Output the (x, y) coordinate of the center of the cell containing the given text.  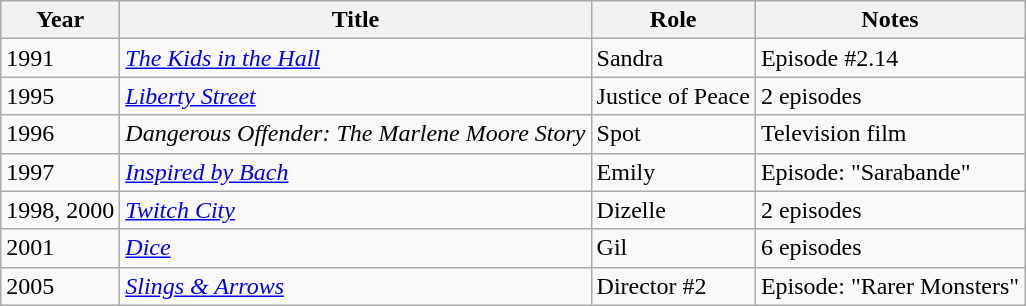
1995 (60, 96)
2001 (60, 248)
Dizelle (673, 210)
The Kids in the Hall (356, 58)
Sandra (673, 58)
1997 (60, 172)
2005 (60, 286)
Episode #2.14 (890, 58)
Twitch City (356, 210)
Director #2 (673, 286)
Emily (673, 172)
Justice of Peace (673, 96)
Inspired by Bach (356, 172)
Dangerous Offender: The Marlene Moore Story (356, 134)
1996 (60, 134)
Liberty Street (356, 96)
Role (673, 20)
Episode: "Sarabande" (890, 172)
Episode: "Rarer Monsters" (890, 286)
Gil (673, 248)
Slings & Arrows (356, 286)
1991 (60, 58)
Notes (890, 20)
Title (356, 20)
Dice (356, 248)
Year (60, 20)
1998, 2000 (60, 210)
Television film (890, 134)
Spot (673, 134)
6 episodes (890, 248)
